Extract the (x, y) coordinate from the center of the cell holding the provided text.  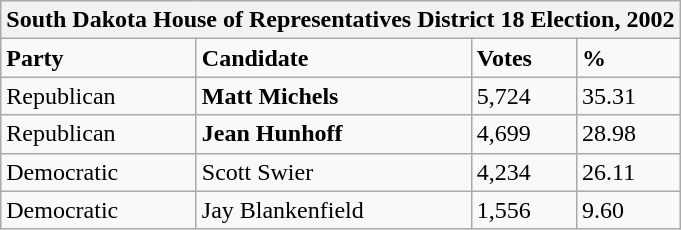
Scott Swier (334, 172)
Jean Hunhoff (334, 134)
35.31 (628, 96)
% (628, 58)
Votes (524, 58)
4,234 (524, 172)
1,556 (524, 210)
Matt Michels (334, 96)
Jay Blankenfield (334, 210)
9.60 (628, 210)
5,724 (524, 96)
South Dakota House of Representatives District 18 Election, 2002 (340, 20)
28.98 (628, 134)
Party (99, 58)
26.11 (628, 172)
4,699 (524, 134)
Candidate (334, 58)
